Detect which cell encompasses the target text, then output its [X, Y] center coordinate. 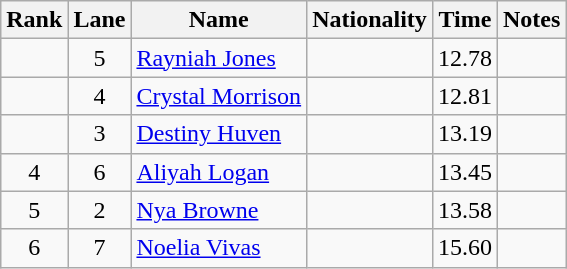
Aliyah Logan [219, 172]
Crystal Morrison [219, 96]
2 [100, 210]
13.58 [464, 210]
Lane [100, 20]
12.81 [464, 96]
15.60 [464, 248]
Time [464, 20]
7 [100, 248]
Nationality [370, 20]
13.19 [464, 134]
Nya Browne [219, 210]
Destiny Huven [219, 134]
13.45 [464, 172]
Rayniah Jones [219, 58]
12.78 [464, 58]
Rank [34, 20]
Name [219, 20]
Notes [531, 20]
Noelia Vivas [219, 248]
3 [100, 134]
